Pinpoint the cell where the given text exists, returning its [x, y] midpoint coordinate. 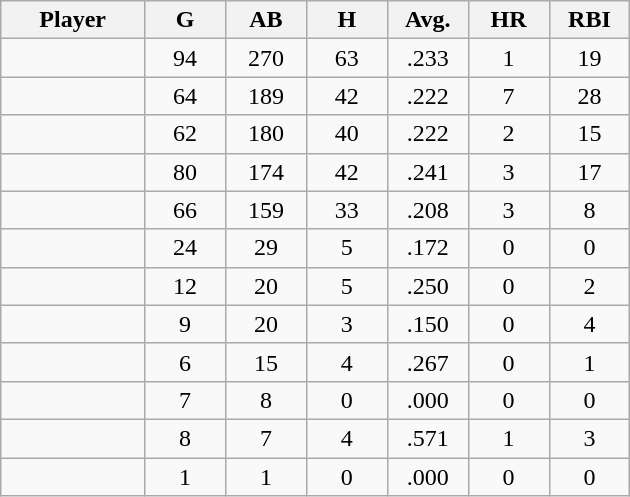
189 [266, 96]
270 [266, 58]
94 [186, 58]
17 [590, 172]
19 [590, 58]
HR [508, 20]
159 [266, 210]
.233 [428, 58]
.571 [428, 438]
24 [186, 248]
.172 [428, 248]
66 [186, 210]
.250 [428, 286]
G [186, 20]
62 [186, 134]
40 [346, 134]
80 [186, 172]
.150 [428, 324]
12 [186, 286]
9 [186, 324]
180 [266, 134]
H [346, 20]
6 [186, 362]
28 [590, 96]
.267 [428, 362]
64 [186, 96]
.241 [428, 172]
174 [266, 172]
.208 [428, 210]
AB [266, 20]
Avg. [428, 20]
RBI [590, 20]
33 [346, 210]
63 [346, 58]
Player [73, 20]
29 [266, 248]
